Search for the cell housing the specified text and yield its [x, y] center coordinate. 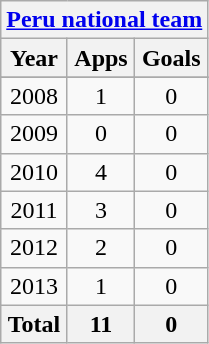
2010 [34, 172]
2013 [34, 286]
Year [34, 58]
Total [34, 324]
Peru national team [104, 20]
2011 [34, 210]
2009 [34, 134]
3 [100, 210]
Apps [100, 58]
11 [100, 324]
2008 [34, 96]
Goals [172, 58]
2012 [34, 248]
4 [100, 172]
2 [100, 248]
